Provide the (X, Y) coordinate of the cell's center where the given text is located.  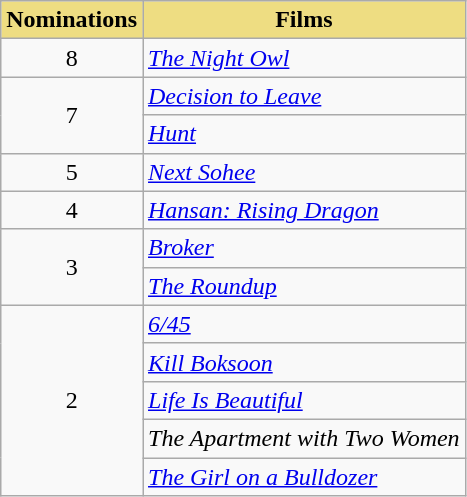
Broker (304, 248)
Next Sohee (304, 172)
Kill Boksoon (304, 362)
5 (72, 172)
The Roundup (304, 286)
Hansan: Rising Dragon (304, 210)
Decision to Leave (304, 96)
Life Is Beautiful (304, 400)
4 (72, 210)
2 (72, 400)
7 (72, 115)
Hunt (304, 134)
The Night Owl (304, 58)
Films (304, 20)
6/45 (304, 324)
3 (72, 267)
Nominations (72, 20)
The Girl on a Bulldozer (304, 477)
The Apartment with Two Women (304, 438)
8 (72, 58)
